Output the (X, Y) coordinate of the center of the cell containing the given text.  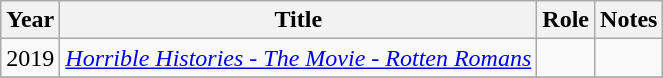
Year (30, 20)
Role (566, 20)
Notes (629, 20)
Title (298, 20)
Horrible Histories - The Movie - Rotten Romans (298, 58)
2019 (30, 58)
